Capture the cell that displays the provided text and extract its (x, y) central coordinate. 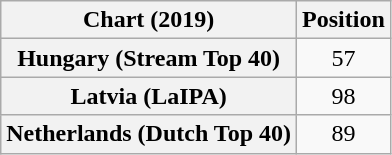
Chart (2019) (149, 20)
Netherlands (Dutch Top 40) (149, 134)
89 (344, 134)
Hungary (Stream Top 40) (149, 58)
98 (344, 96)
57 (344, 58)
Position (344, 20)
Latvia (LaIPA) (149, 96)
